Capture the cell that displays the provided text and extract its [x, y] central coordinate. 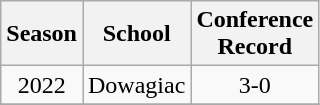
2022 [42, 85]
School [136, 34]
Dowagiac [136, 85]
Season [42, 34]
3-0 [255, 85]
ConferenceRecord [255, 34]
